Capture the cell that displays the provided text and extract its [X, Y] central coordinate. 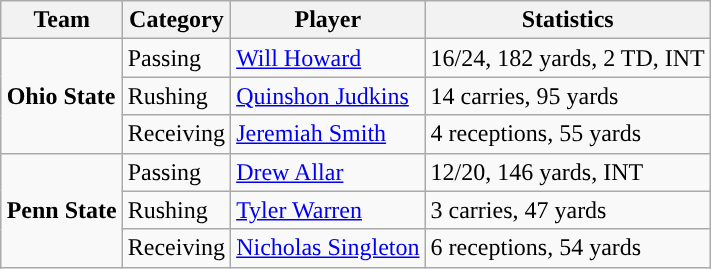
4 receptions, 55 yards [568, 134]
Nicholas Singleton [328, 248]
Penn State [62, 210]
6 receptions, 54 yards [568, 248]
Team [62, 20]
3 carries, 47 yards [568, 210]
Category [176, 20]
Quinshon Judkins [328, 96]
Will Howard [328, 58]
16/24, 182 yards, 2 TD, INT [568, 58]
12/20, 146 yards, INT [568, 172]
Statistics [568, 20]
14 carries, 95 yards [568, 96]
Player [328, 20]
Jeremiah Smith [328, 134]
Ohio State [62, 96]
Drew Allar [328, 172]
Tyler Warren [328, 210]
